Capture the cell that displays the provided text and extract its [x, y] central coordinate. 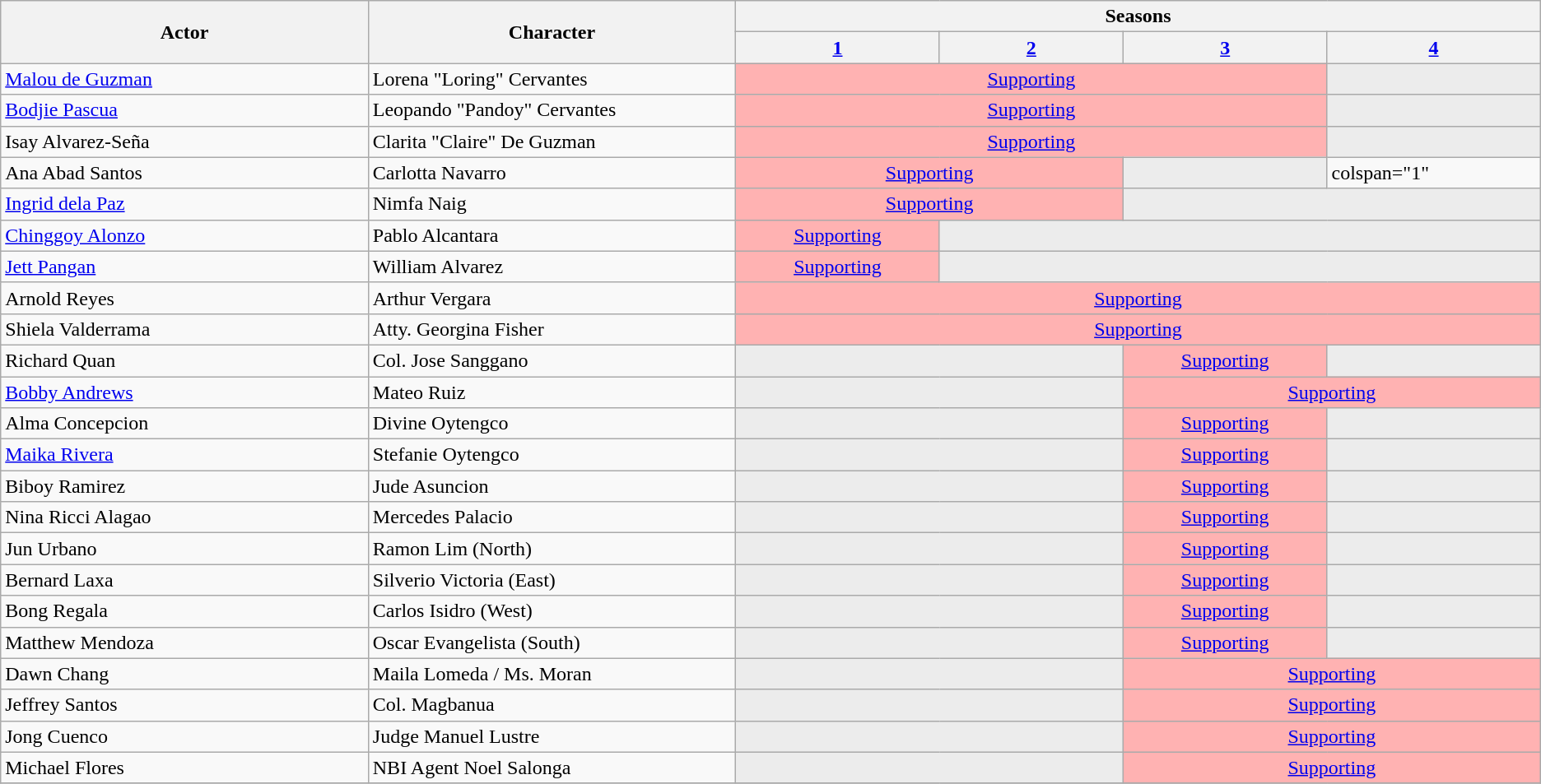
3 [1225, 48]
Stefanie Oytengco [552, 455]
Carlotta Navarro [552, 173]
Pablo Alcantara [552, 235]
Mateo Ruiz [552, 392]
Silverio Victoria (East) [552, 580]
Maika Rivera [184, 455]
Bong Regala [184, 611]
Clarita "Claire" De Guzman [552, 141]
Actor [184, 32]
Judge Manuel Lustre [552, 736]
Jude Asuncion [552, 486]
Atty. Georgina Fisher [552, 329]
4 [1434, 48]
Bodjie Pascua [184, 110]
Shiela Valderrama [184, 329]
Malou de Guzman [184, 79]
Arthur Vergara [552, 298]
Divine Oytengco [552, 424]
Bernard Laxa [184, 580]
Oscar Evangelista (South) [552, 643]
Bobby Andrews [184, 392]
Seasons [1138, 16]
Leopando "Pandoy" Cervantes [552, 110]
Jong Cuenco [184, 736]
Ingrid dela Paz [184, 204]
1 [838, 48]
Matthew Mendoza [184, 643]
Mercedes Palacio [552, 517]
Dawn Chang [184, 674]
Nina Ricci Alagao [184, 517]
Jun Urbano [184, 549]
Alma Concepcion [184, 424]
Biboy Ramirez [184, 486]
Col. Jose Sanggano [552, 360]
Maila Lomeda / Ms. Moran [552, 674]
Jeffrey Santos [184, 705]
colspan="1" [1434, 173]
Carlos Isidro (West) [552, 611]
Nimfa Naig [552, 204]
Jett Pangan [184, 267]
Ramon Lim (North) [552, 549]
William Alvarez [552, 267]
Arnold Reyes [184, 298]
NBI Agent Noel Salonga [552, 768]
Chinggoy Alonzo [184, 235]
Richard Quan [184, 360]
Character [552, 32]
Isay Alvarez-Seña [184, 141]
Col. Magbanua [552, 705]
Ana Abad Santos [184, 173]
Lorena "Loring" Cervantes [552, 79]
2 [1031, 48]
Michael Flores [184, 768]
